Detect which cell encompasses the target text, then output its (x, y) center coordinate. 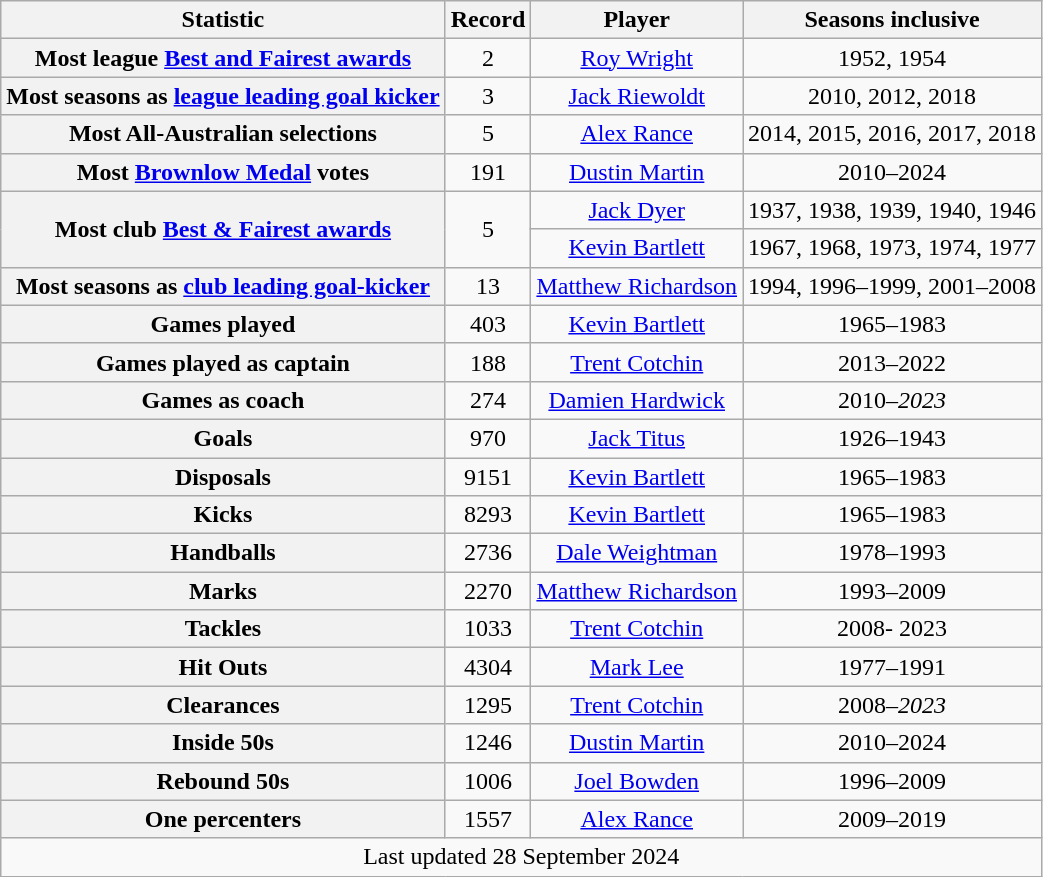
1977–1991 (892, 667)
3 (488, 96)
970 (488, 438)
Most seasons as club leading goal-kicker (223, 286)
1246 (488, 743)
Last updated 28 September 2024 (522, 857)
Tackles (223, 629)
1926–1943 (892, 438)
Handballs (223, 553)
2014, 2015, 2016, 2017, 2018 (892, 134)
1557 (488, 819)
1994, 1996–1999, 2001–2008 (892, 286)
Dale Weightman (637, 553)
8293 (488, 515)
2009–2019 (892, 819)
1006 (488, 781)
Clearances (223, 705)
2 (488, 58)
403 (488, 324)
Disposals (223, 477)
Inside 50s (223, 743)
188 (488, 362)
1295 (488, 705)
Most club Best & Fairest awards (223, 229)
Joel Bowden (637, 781)
191 (488, 172)
Games as coach (223, 400)
13 (488, 286)
One percenters (223, 819)
Games played (223, 324)
Player (637, 20)
2008–2023 (892, 705)
Most league Best and Fairest awards (223, 58)
1993–2009 (892, 591)
Kicks (223, 515)
2270 (488, 591)
9151 (488, 477)
Rebound 50s (223, 781)
2013–2022 (892, 362)
Most Brownlow Medal votes (223, 172)
Mark Lee (637, 667)
1937, 1938, 1939, 1940, 1946 (892, 210)
2010, 2012, 2018 (892, 96)
Roy Wright (637, 58)
Damien Hardwick (637, 400)
Most All-Australian selections (223, 134)
Statistic (223, 20)
Jack Dyer (637, 210)
Marks (223, 591)
Goals (223, 438)
1967, 1968, 1973, 1974, 1977 (892, 248)
Record (488, 20)
1952, 1954 (892, 58)
2010–2023 (892, 400)
Games played as captain (223, 362)
Jack Titus (637, 438)
274 (488, 400)
2736 (488, 553)
2008- 2023 (892, 629)
4304 (488, 667)
1033 (488, 629)
1978–1993 (892, 553)
Jack Riewoldt (637, 96)
Most seasons as league leading goal kicker (223, 96)
Hit Outs (223, 667)
Seasons inclusive (892, 20)
1996–2009 (892, 781)
